Find where the given text appears and provide that cell's center as [x, y] coordinate. 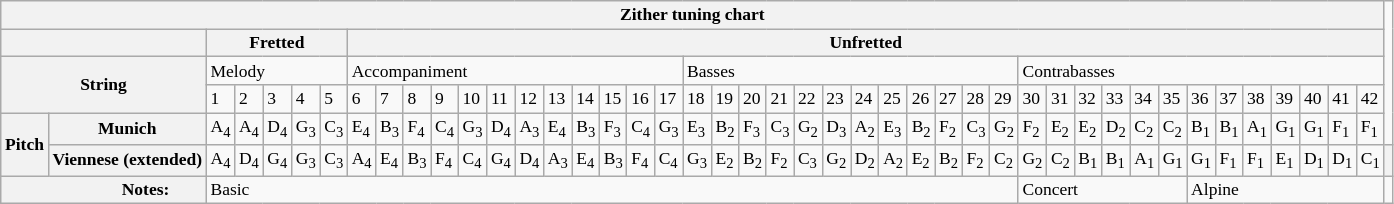
8 [416, 98]
28 [976, 98]
Basic [612, 189]
Concert [1102, 189]
38 [1257, 98]
C1 [1370, 160]
Unfretted [866, 42]
Viennese (extended) [127, 160]
9 [444, 98]
Alpine [1286, 189]
25 [893, 98]
Zither tuning chart [692, 14]
12 [529, 98]
3 [277, 98]
Munich [127, 128]
32 [1088, 98]
19 [724, 98]
11 [501, 98]
4 [306, 98]
18 [697, 98]
33 [1116, 98]
1 [220, 98]
34 [1144, 98]
20 [752, 98]
23 [836, 98]
5 [334, 98]
39 [1285, 98]
17 [668, 98]
Basses [850, 70]
Accompaniment [514, 70]
31 [1060, 98]
16 [640, 98]
15 [612, 98]
String [104, 84]
2 [249, 98]
26 [920, 98]
D3 [836, 128]
E1 [1285, 160]
7 [390, 98]
24 [865, 98]
35 [1172, 98]
Notes: [104, 189]
27 [948, 98]
Contrabasses [1201, 70]
Pitch [24, 144]
41 [1342, 98]
40 [1314, 98]
14 [586, 98]
22 [808, 98]
21 [780, 98]
29 [1004, 98]
Melody [276, 70]
10 [472, 98]
13 [558, 98]
6 [361, 98]
36 [1201, 98]
Fretted [276, 42]
30 [1032, 98]
42 [1370, 98]
37 [1228, 98]
